Identify which cell holds the provided text, then report its (X, Y) central coordinate. 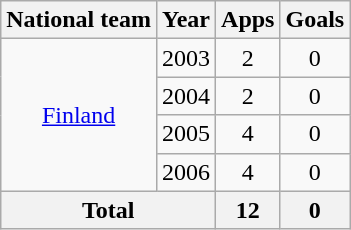
2004 (186, 96)
Total (108, 210)
Year (186, 20)
Finland (79, 115)
2003 (186, 58)
National team (79, 20)
Goals (315, 20)
Apps (248, 20)
2006 (186, 172)
12 (248, 210)
2005 (186, 134)
